Extract the [X, Y] coordinate from the center of the cell holding the provided text.  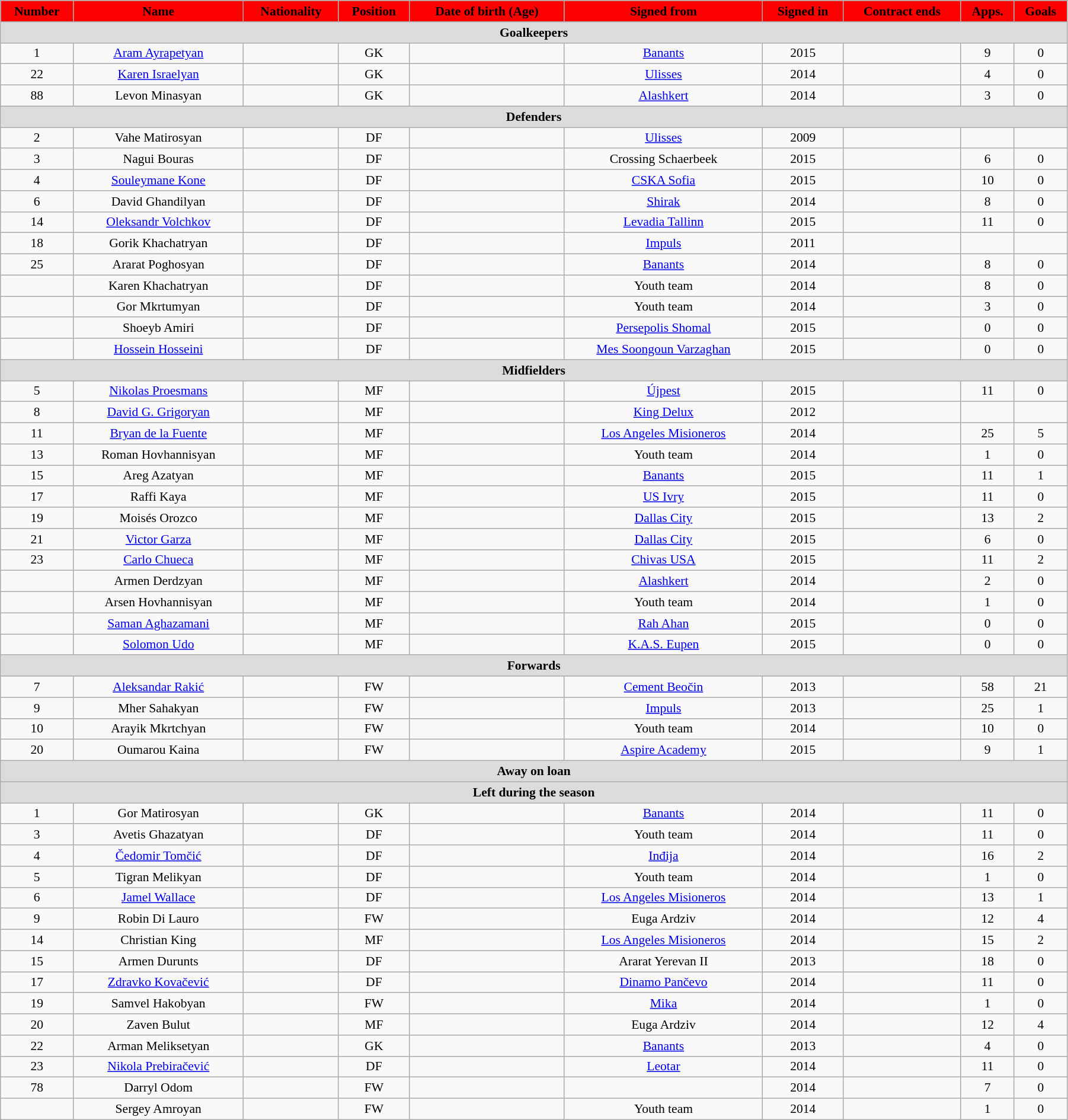
Contract ends [902, 11]
Roman Hovhannisyan [159, 455]
Crossing Schaerbeek [664, 159]
Areg Azatyan [159, 476]
Avetis Ghazatyan [159, 835]
Zaven Bulut [159, 1025]
Midfielders [534, 370]
Oleksandr Volchkov [159, 222]
Shirak [664, 201]
78 [37, 1088]
Ararat Poghosyan [159, 265]
2011 [803, 244]
Carlo Chueca [159, 560]
Levadia Tallinn [664, 222]
Robin Di Lauro [159, 919]
Dinamo Pančevo [664, 983]
David G. Grigoryan [159, 412]
K.A.S. Eupen [664, 645]
Darryl Odom [159, 1088]
Cement Beočin [664, 687]
Hossein Hosseini [159, 349]
Nationality [291, 11]
Vahe Matirosyan [159, 138]
US Ivry [664, 497]
Čedomir Tomčić [159, 856]
Arsen Hovhannisyan [159, 603]
Tigran Melikyan [159, 877]
88 [37, 96]
Samvel Hakobyan [159, 1004]
Nikola Prebiračević [159, 1067]
Goals [1041, 11]
Shoeyb Amiri [159, 328]
Újpest [664, 391]
Aspire Academy [664, 750]
Rah Ahan [664, 623]
Nagui Bouras [159, 159]
Apps. [987, 11]
Oumarou Kaina [159, 750]
Mes Soongoun Varzaghan [664, 349]
58 [987, 687]
Inđija [664, 856]
Arayik Mkrtchyan [159, 729]
Ararat Yerevan II [664, 961]
Zdravko Kovačević [159, 983]
Leotar [664, 1067]
Goalkeepers [534, 33]
Armen Durunts [159, 961]
Defenders [534, 117]
Left during the season [534, 792]
Arman Meliksetyan [159, 1046]
Jamel Wallace [159, 898]
Mher Sahakyan [159, 708]
Levon Minasyan [159, 96]
Persepolis Shomal [664, 328]
Signed in [803, 11]
Nikolas Proesmans [159, 391]
Name [159, 11]
16 [987, 856]
2012 [803, 412]
David Ghandilyan [159, 201]
CSKA Sofia [664, 180]
Souleymane Kone [159, 180]
Forwards [534, 666]
Solomon Udo [159, 645]
Sergey Amroyan [159, 1109]
Aram Ayrapetyan [159, 53]
Armen Derdzyan [159, 581]
Christian King [159, 940]
Saman Aghazamani [159, 623]
Gorik Khachatryan [159, 244]
Gor Mkrtumyan [159, 307]
Signed from [664, 11]
Away on loan [534, 772]
Raffi Kaya [159, 497]
Mika [664, 1004]
2009 [803, 138]
King Delux [664, 412]
Karen Khachatryan [159, 286]
Position [374, 11]
Gor Matirosyan [159, 814]
Aleksandar Rakić [159, 687]
Moisés Orozco [159, 518]
Chivas USA [664, 560]
Victor Garza [159, 539]
Bryan de la Fuente [159, 434]
Number [37, 11]
Karen Israelyan [159, 75]
Date of birth (Age) [487, 11]
